Provide the [x, y] coordinate of the cell's center where the given text is located.  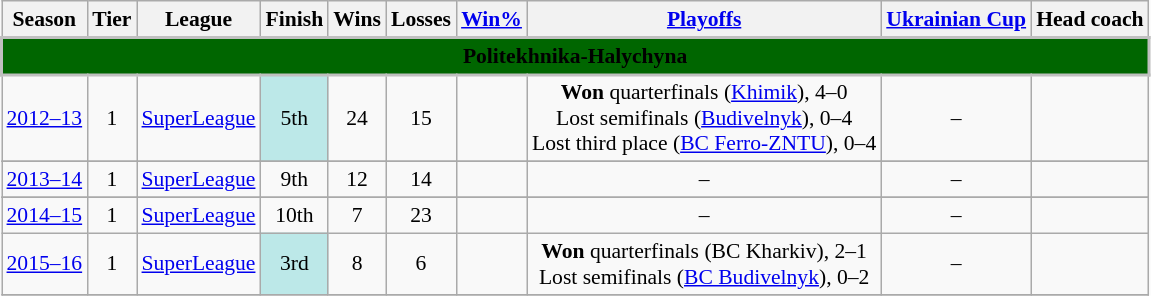
Win% [492, 19]
2014–15 [45, 216]
Finish [295, 19]
League [198, 19]
24 [357, 118]
14 [421, 180]
9th [295, 180]
5th [295, 118]
2013–14 [45, 180]
Tier [112, 19]
Losses [421, 19]
7 [357, 216]
Won quarterfinals (Khimik), 4–0Lost semifinals (Budivelnyk), 0–4Lost third place (BC Ferro-ZNTU), 0–4 [704, 118]
23 [421, 216]
Playoffs [704, 19]
15 [421, 118]
2015–16 [45, 264]
Wins [357, 19]
3rd [295, 264]
12 [357, 180]
10th [295, 216]
Won quarterfinals (BC Kharkiv), 2–1Lost semifinals (BC Budivelnyk), 0–2 [704, 264]
8 [357, 264]
Head coach [1090, 19]
Politekhnika-Halychyna [576, 56]
2012–13 [45, 118]
6 [421, 264]
Ukrainian Cup [956, 19]
Season [45, 19]
